Capture the cell that displays the provided text and extract its (x, y) central coordinate. 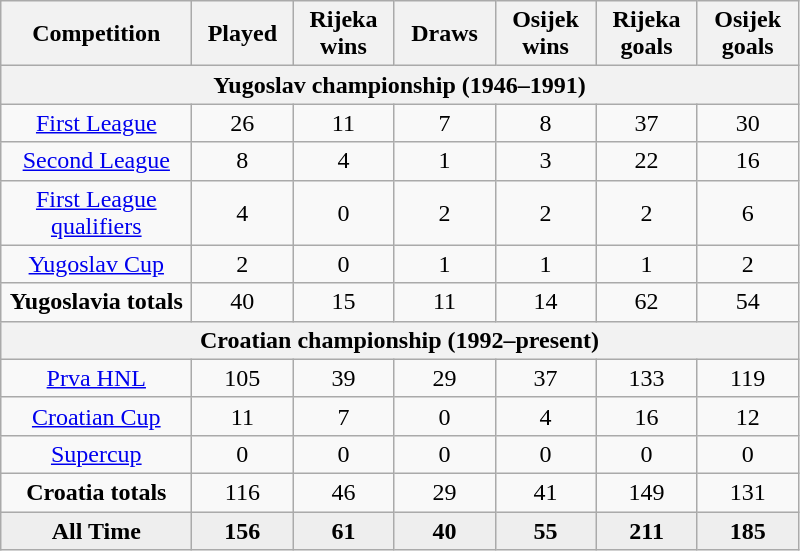
149 (646, 492)
12 (748, 416)
39 (344, 378)
First League (96, 123)
55 (546, 531)
26 (242, 123)
Prva HNL (96, 378)
30 (748, 123)
6 (748, 212)
Rijeka wins (344, 34)
185 (748, 531)
54 (748, 302)
62 (646, 302)
3 (546, 161)
Osijek goals (748, 34)
61 (344, 531)
Yugoslavia totals (96, 302)
Yugoslav championship (1946–1991) (400, 85)
Draws (444, 34)
211 (646, 531)
105 (242, 378)
131 (748, 492)
Yugoslav Cup (96, 264)
22 (646, 161)
119 (748, 378)
15 (344, 302)
116 (242, 492)
14 (546, 302)
Supercup (96, 454)
First League qualifiers (96, 212)
Croatian championship (1992–present) (400, 340)
133 (646, 378)
Croatia totals (96, 492)
156 (242, 531)
46 (344, 492)
All Time (96, 531)
Croatian Cup (96, 416)
Second League (96, 161)
41 (546, 492)
Played (242, 34)
Competition (96, 34)
Osijek wins (546, 34)
Rijeka goals (646, 34)
